Provide the [x, y] coordinate of the cell's center where the given text is located.  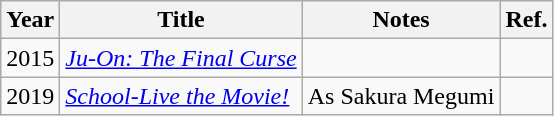
Ju-On: The Final Curse [181, 58]
School-Live the Movie! [181, 96]
As Sakura Megumi [401, 96]
Notes [401, 20]
2019 [30, 96]
Ref. [526, 20]
2015 [30, 58]
Year [30, 20]
Title [181, 20]
